Scan for the cell matching the given text and deliver its [x, y] coordinate at center. 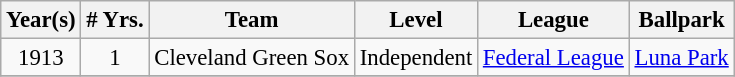
Team [252, 20]
1913 [41, 58]
Cleveland Green Sox [252, 58]
League [554, 20]
Ballpark [682, 20]
Level [416, 20]
Federal League [554, 58]
Independent [416, 58]
# Yrs. [115, 20]
Luna Park [682, 58]
1 [115, 58]
Year(s) [41, 20]
